Extract the (x, y) coordinate from the center of the cell holding the provided text.  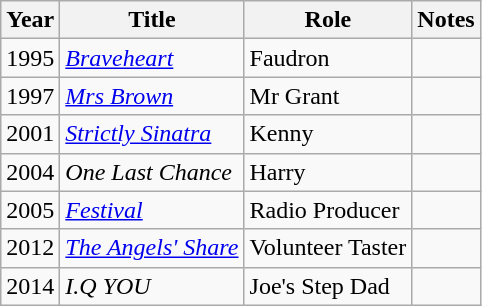
The Angels' Share (152, 248)
Role (328, 20)
Volunteer Taster (328, 248)
Faudron (328, 58)
2005 (30, 210)
Title (152, 20)
Year (30, 20)
Mrs Brown (152, 96)
2012 (30, 248)
One Last Chance (152, 172)
Harry (328, 172)
Festival (152, 210)
Notes (446, 20)
2001 (30, 134)
Mr Grant (328, 96)
Strictly Sinatra (152, 134)
1997 (30, 96)
Joe's Step Dad (328, 286)
Braveheart (152, 58)
1995 (30, 58)
I.Q YOU (152, 286)
2004 (30, 172)
2014 (30, 286)
Kenny (328, 134)
Radio Producer (328, 210)
